For the text-containing cell, return its midpoint in (X, Y) coordinate format. 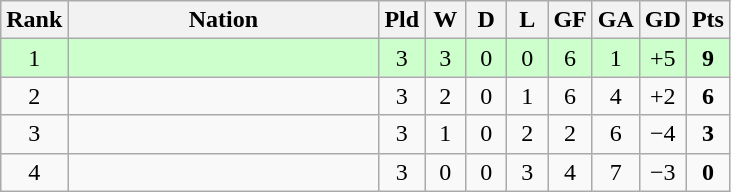
GD (662, 20)
+2 (662, 96)
−4 (662, 134)
+5 (662, 58)
9 (708, 58)
GA (616, 20)
7 (616, 172)
GF (570, 20)
Pts (708, 20)
Rank (34, 20)
D (486, 20)
L (528, 20)
W (446, 20)
−3 (662, 172)
Nation (224, 20)
Pld (402, 20)
